Search for the cell housing the specified text and yield its (x, y) center coordinate. 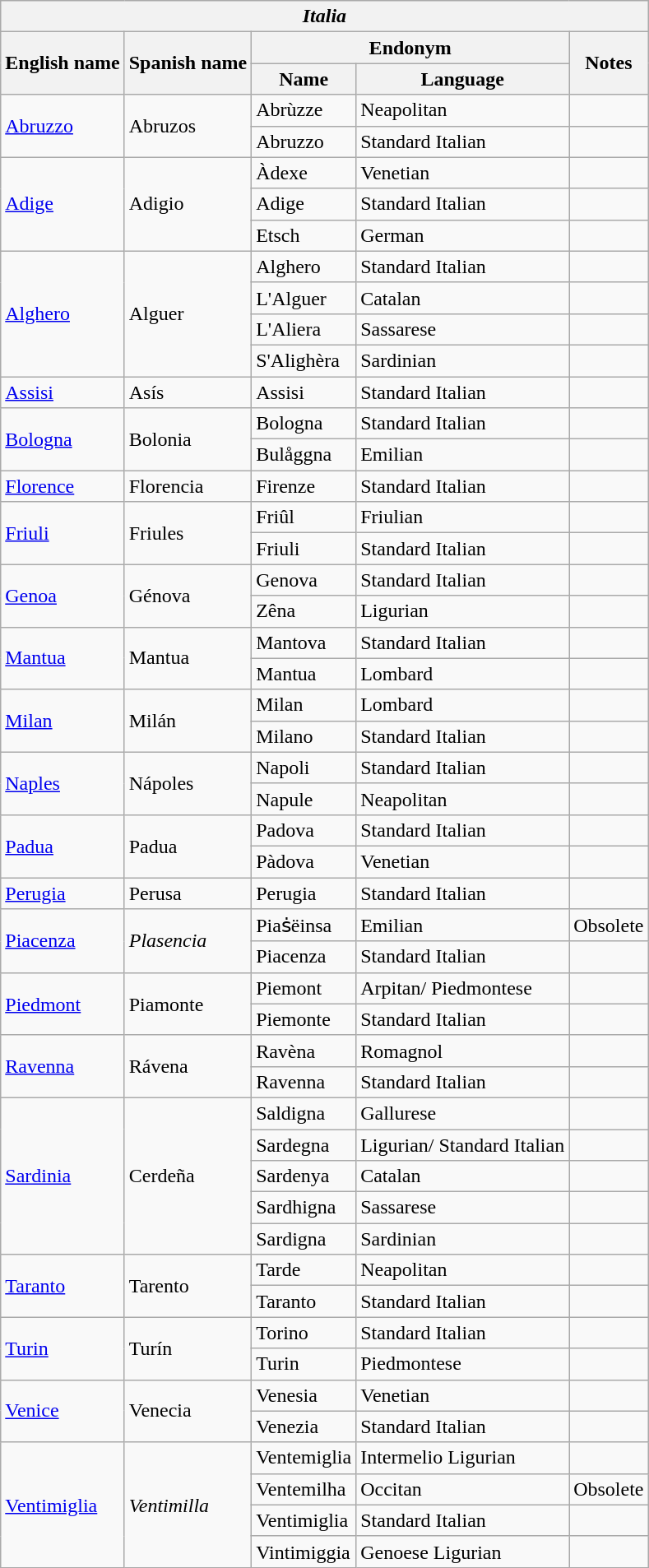
Torino (304, 1333)
Adigio (188, 204)
Napule (304, 799)
Piedmontese (462, 1364)
Rávena (188, 1066)
Nápoles (188, 783)
Ravèna (304, 1051)
Florencia (188, 486)
German (462, 235)
English name (63, 63)
Piemonte (304, 1019)
Notes (609, 63)
Mantova (304, 643)
Vintimiggia (304, 1552)
Turín (188, 1348)
Tarde (304, 1270)
S'Alighèra (304, 360)
Friules (188, 533)
Sardigna (304, 1239)
Romagnol (462, 1051)
Venezia (304, 1427)
Firenze (304, 486)
Friulian (462, 517)
Génova (188, 596)
L'Aliera (304, 329)
Florence (63, 486)
Occitan (462, 1489)
Naples (63, 783)
Milán (188, 721)
Italia (324, 16)
Piemont (304, 988)
Ventemiglia (304, 1458)
Piaṡëinsa (304, 925)
Pàdova (304, 861)
Gallurese (462, 1113)
Piedmont (63, 1004)
Etsch (304, 235)
Abrùzze (304, 110)
Bulåggna (304, 455)
Sardinia (63, 1176)
Cerdeña (188, 1176)
Napoli (304, 768)
Endonym (410, 48)
L'Alguer (304, 298)
Bolonia (188, 439)
Saldigna (304, 1113)
Padova (304, 830)
Intermelio Ligurian (462, 1458)
Friûl (304, 517)
Plasencia (188, 941)
Zêna (304, 611)
Ventemilha (304, 1489)
Genova (304, 580)
Perusa (188, 893)
Asís (188, 392)
Language (462, 79)
Piamonte (188, 1004)
Àdexe (304, 173)
Genoese Ligurian (462, 1552)
Name (304, 79)
Ligurian (462, 611)
Abruzos (188, 126)
Ventimilla (188, 1505)
Sardhigna (304, 1208)
Alguer (188, 313)
Genoa (63, 596)
Arpitan/ Piedmontese (462, 988)
Spanish name (188, 63)
Tarento (188, 1286)
Ligurian/ Standard Italian (462, 1144)
Sardenya (304, 1176)
Milano (304, 736)
Venesia (304, 1395)
Venecia (188, 1411)
Venice (63, 1411)
Sardegna (304, 1144)
